Return (X, Y) of the center of cell containing provided text 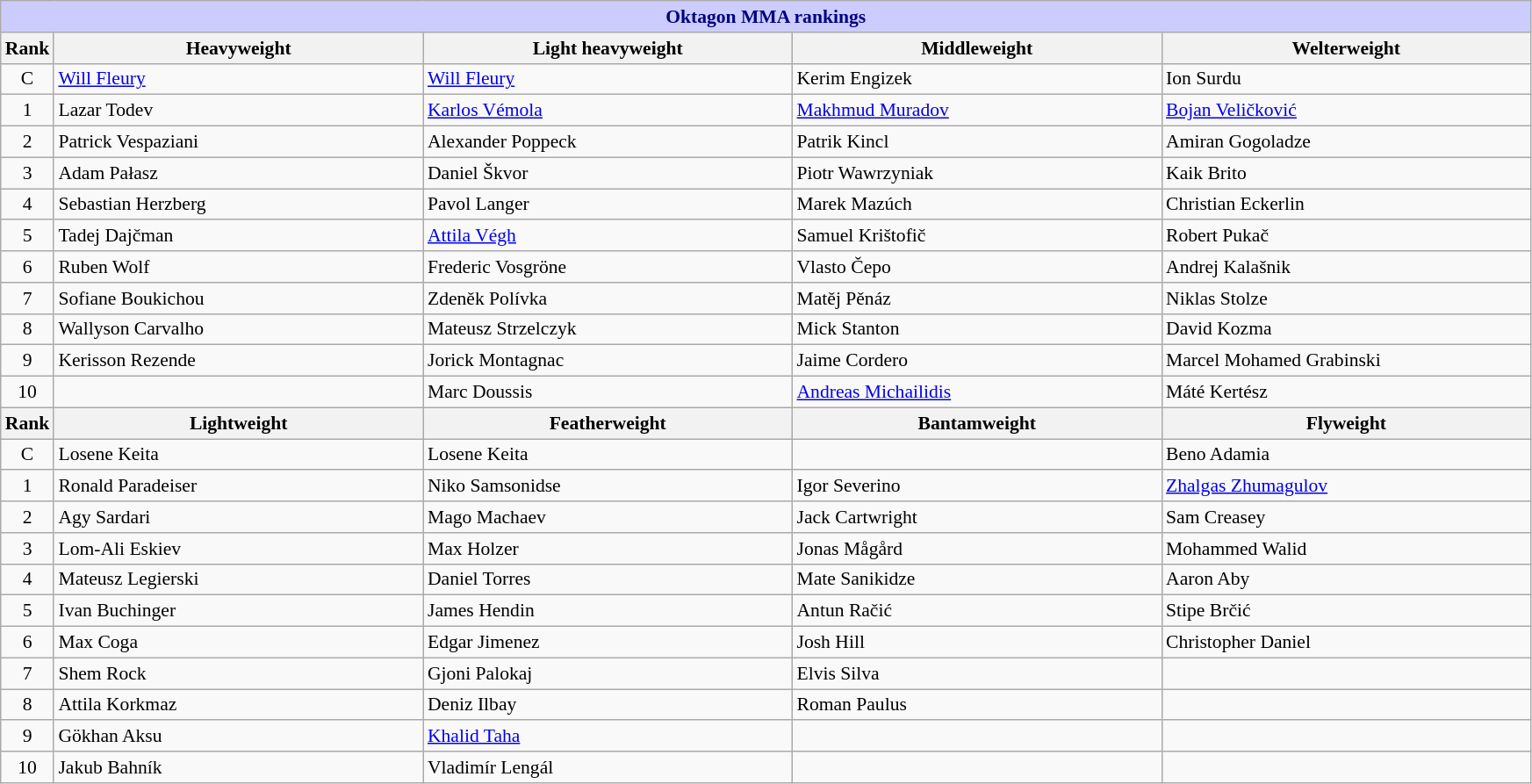
Gjoni Palokaj (608, 673)
Ion Surdu (1347, 79)
Agy Sardari (239, 517)
Ronald Paradeiser (239, 486)
Frederic Vosgröne (608, 267)
Middleweight (976, 48)
David Kozma (1347, 329)
Daniel Torres (608, 579)
Deniz Ilbay (608, 705)
Lazar Todev (239, 111)
Josh Hill (976, 643)
Kerim Engizek (976, 79)
Jonas Mågård (976, 549)
Attila Korkmaz (239, 705)
Stipe Brčić (1347, 611)
Pavol Langer (608, 205)
Elvis Silva (976, 673)
Max Coga (239, 643)
Mateusz Legierski (239, 579)
Alexander Poppeck (608, 142)
Piotr Wawrzyniak (976, 173)
Beno Adamia (1347, 455)
Attila Végh (608, 236)
Niko Samsonidse (608, 486)
Light heavyweight (608, 48)
Daniel Škvor (608, 173)
Max Holzer (608, 549)
Oktagon MMA rankings (766, 17)
Niklas Stolze (1347, 298)
Jaime Cordero (976, 361)
Heavyweight (239, 48)
Marek Mazúch (976, 205)
Ruben Wolf (239, 267)
Mago Machaev (608, 517)
Mick Stanton (976, 329)
Sam Creasey (1347, 517)
Wallyson Carvalho (239, 329)
Jorick Montagnac (608, 361)
Aaron Aby (1347, 579)
Jakub Bahník (239, 767)
Ivan Buchinger (239, 611)
Sebastian Herzberg (239, 205)
Zhalgas Zhumagulov (1347, 486)
Welterweight (1347, 48)
Zdeněk Polívka (608, 298)
Mate Sanikidze (976, 579)
Mateusz Strzelczyk (608, 329)
Vlasto Čepo (976, 267)
Marcel Mohamed Grabinski (1347, 361)
Andreas Michailidis (976, 392)
Mohammed Walid (1347, 549)
Makhmud Muradov (976, 111)
Lom-Ali Eskiev (239, 549)
Samuel Krištofič (976, 236)
Matěj Pěnáz (976, 298)
Karlos Vémola (608, 111)
Roman Paulus (976, 705)
Patrik Kincl (976, 142)
Shem Rock (239, 673)
Khalid Taha (608, 737)
Antun Račić (976, 611)
Christian Eckerlin (1347, 205)
Bantamweight (976, 423)
James Hendin (608, 611)
Patrick Vespaziani (239, 142)
Featherweight (608, 423)
Kerisson Rezende (239, 361)
Robert Pukač (1347, 236)
Flyweight (1347, 423)
Kaik Brito (1347, 173)
Bojan Veličković (1347, 111)
Andrej Kalašnik (1347, 267)
Vladimír Lengál (608, 767)
Amiran Gogoladze (1347, 142)
Igor Severino (976, 486)
Adam Pałasz (239, 173)
Gökhan Aksu (239, 737)
Tadej Dajčman (239, 236)
Marc Doussis (608, 392)
Christopher Daniel (1347, 643)
Sofiane Boukichou (239, 298)
Máté Kertész (1347, 392)
Edgar Jimenez (608, 643)
Jack Cartwright (976, 517)
Lightweight (239, 423)
